Output the (X, Y) coordinate of the center of the cell containing the given text.  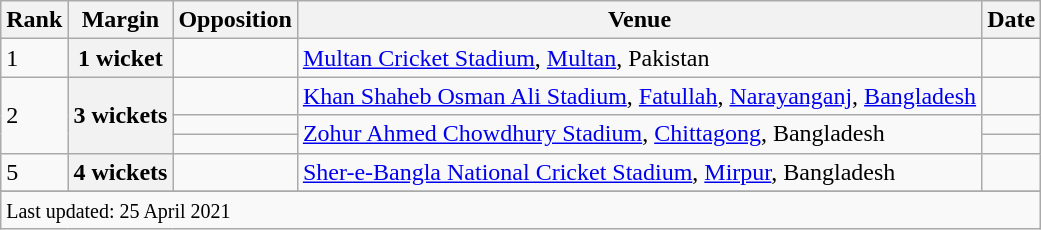
Margin (120, 20)
1 wicket (120, 58)
Date (1012, 20)
Khan Shaheb Osman Ali Stadium, Fatullah, Narayanganj, Bangladesh (639, 96)
2 (34, 115)
Rank (34, 20)
3 wickets (120, 115)
5 (34, 172)
Sher-e-Bangla National Cricket Stadium, Mirpur, Bangladesh (639, 172)
Multan Cricket Stadium, Multan, Pakistan (639, 58)
4 wickets (120, 172)
Opposition (235, 20)
Last updated: 25 April 2021 (521, 210)
Zohur Ahmed Chowdhury Stadium, Chittagong, Bangladesh (639, 134)
1 (34, 58)
Venue (639, 20)
